Return (x, y) of the center of cell containing provided text 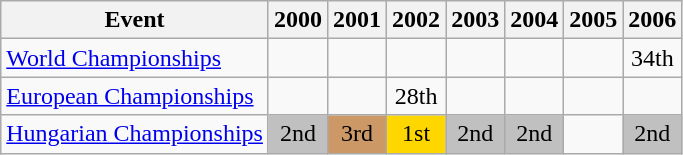
2004 (534, 20)
World Championships (135, 58)
Hungarian Championships (135, 134)
2006 (652, 20)
2002 (416, 20)
34th (652, 58)
2003 (476, 20)
2005 (594, 20)
3rd (358, 134)
2001 (358, 20)
Event (135, 20)
28th (416, 96)
1st (416, 134)
European Championships (135, 96)
2000 (298, 20)
